Scan for the cell matching the given text and deliver its (x, y) coordinate at center. 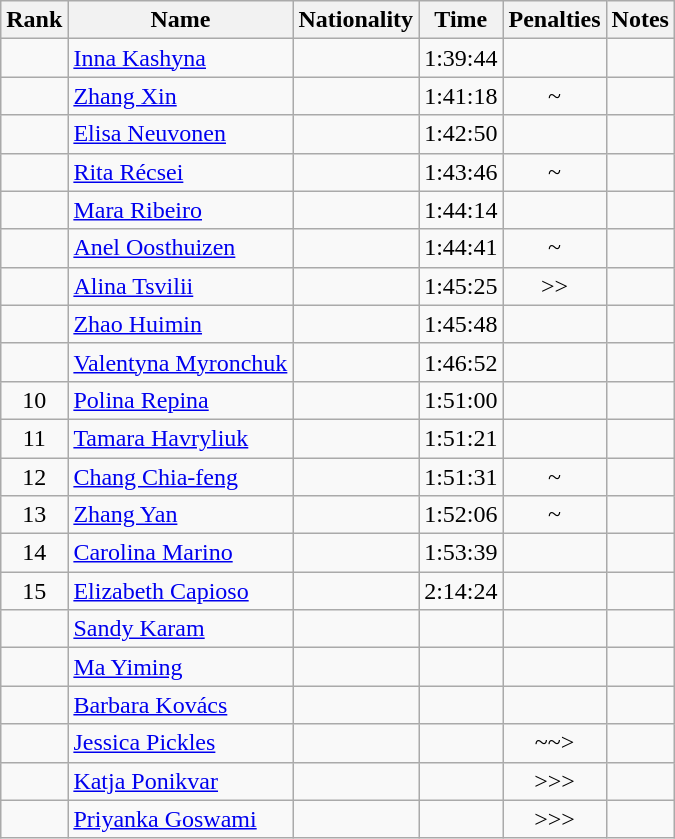
1:52:06 (461, 515)
Chang Chia-feng (180, 477)
Jessica Pickles (180, 743)
Elisa Neuvonen (180, 134)
14 (34, 553)
Katja Ponikvar (180, 781)
Elizabeth Capioso (180, 591)
Name (180, 20)
1:46:52 (461, 362)
Carolina Marino (180, 553)
Priyanka Goswami (180, 819)
Zhang Xin (180, 96)
~~> (554, 743)
15 (34, 591)
Anel Oosthuizen (180, 248)
Notes (640, 20)
Nationality (356, 20)
1:53:39 (461, 553)
Zhao Huimin (180, 324)
Mara Ribeiro (180, 210)
1:43:46 (461, 172)
Rita Récsei (180, 172)
Rank (34, 20)
Valentyna Myronchuk (180, 362)
Zhang Yan (180, 515)
1:44:14 (461, 210)
Penalties (554, 20)
>> (554, 286)
Barbara Kovács (180, 705)
13 (34, 515)
1:39:44 (461, 58)
Sandy Karam (180, 629)
1:51:00 (461, 400)
1:45:48 (461, 324)
2:14:24 (461, 591)
12 (34, 477)
Alina Tsvilii (180, 286)
1:51:31 (461, 477)
Time (461, 20)
10 (34, 400)
1:41:18 (461, 96)
Inna Kashyna (180, 58)
Polina Repina (180, 400)
1:42:50 (461, 134)
Tamara Havryliuk (180, 438)
1:51:21 (461, 438)
1:45:25 (461, 286)
11 (34, 438)
1:44:41 (461, 248)
Ma Yiming (180, 667)
